Return the [x, y] coordinate for the center point of the cell that contains the specified text.  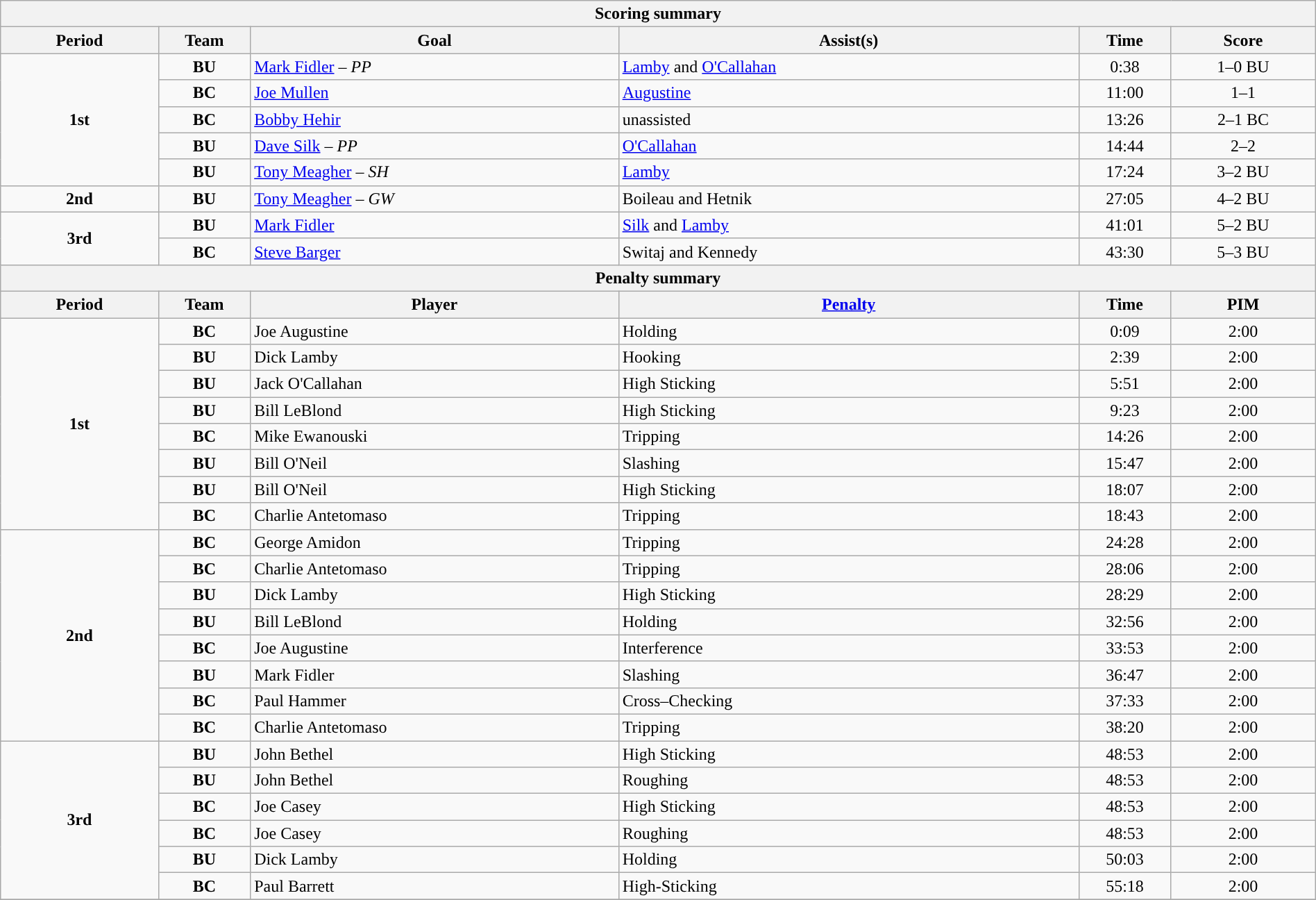
9:23 [1124, 410]
O'Callahan [848, 146]
Player [435, 304]
Score [1243, 40]
Cross–Checking [848, 701]
28:29 [1124, 595]
55:18 [1124, 886]
50:03 [1124, 860]
17:24 [1124, 172]
2–1 BC [1243, 119]
Jack O'Callahan [435, 384]
41:01 [1124, 225]
High-Sticking [848, 886]
Joe Mullen [435, 93]
Paul Barrett [435, 886]
11:00 [1124, 93]
5:51 [1124, 384]
38:20 [1124, 727]
24:28 [1124, 542]
Boileau and Hetnik [848, 199]
Assist(s) [848, 40]
18:43 [1124, 516]
George Amidon [435, 542]
5–3 BU [1243, 251]
33:53 [1124, 648]
1–0 BU [1243, 67]
2:39 [1124, 358]
14:26 [1124, 437]
Scoring summary [658, 14]
Interference [848, 648]
Penalty summary [658, 278]
18:07 [1124, 490]
0:38 [1124, 67]
32:56 [1124, 622]
Mark Fidler – PP [435, 67]
Steve Barger [435, 251]
Hooking [848, 358]
3–2 BU [1243, 172]
2–2 [1243, 146]
1–1 [1243, 93]
0:09 [1124, 331]
unassisted [848, 119]
Dave Silk – PP [435, 146]
Goal [435, 40]
Switaj and Kennedy [848, 251]
Penalty [848, 304]
5–2 BU [1243, 225]
15:47 [1124, 463]
Lamby [848, 172]
Tony Meagher – SH [435, 172]
37:33 [1124, 701]
Silk and Lamby [848, 225]
36:47 [1124, 674]
Lamby and O'Callahan [848, 67]
Tony Meagher – GW [435, 199]
Augustine [848, 93]
43:30 [1124, 251]
13:26 [1124, 119]
Paul Hammer [435, 701]
4–2 BU [1243, 199]
PIM [1243, 304]
28:06 [1124, 569]
14:44 [1124, 146]
27:05 [1124, 199]
Bobby Hehir [435, 119]
Mike Ewanouski [435, 437]
